Locate the cell with the specified text and output its (x, y) center coordinate. 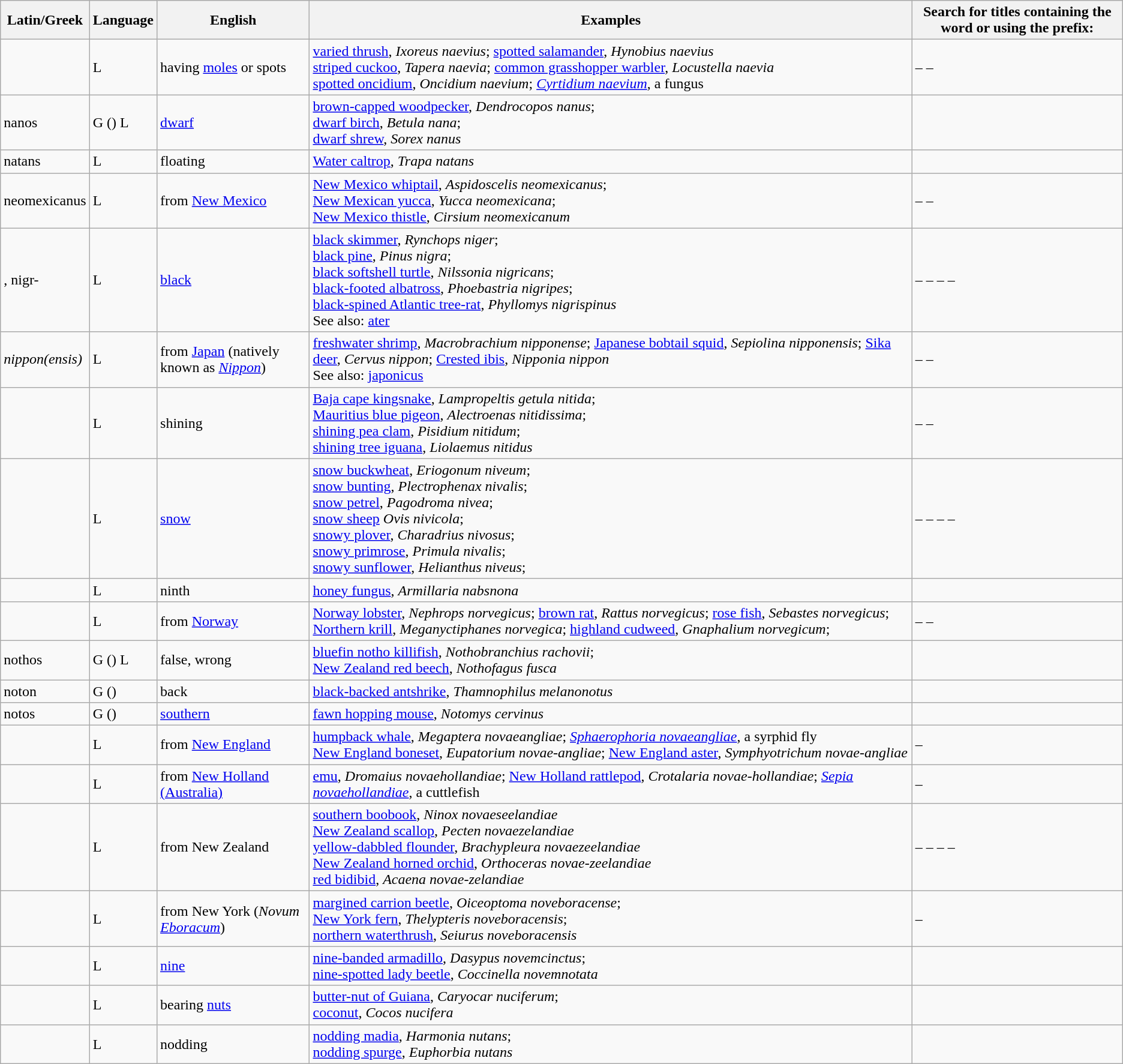
neomexicanus (45, 200)
emu, Dromaius novaehollandiae; New Holland rattlepod, Crotalaria novae-hollandiae; Sepia novaehollandiae, a cuttlefish (611, 784)
noton (45, 691)
nine (233, 966)
nodding (233, 1044)
from New Zealand (233, 847)
butter-nut of Guiana, Caryocar nuciferum; coconut, Cocos nucifera (611, 1005)
nothos (45, 660)
from New England (233, 745)
English (233, 20)
nippon(ensis) (45, 359)
from Japan (natively known as Nippon) (233, 359)
from New York (Novum Eboracum) (233, 919)
brown-capped woodpecker, Dendrocopos nanus; dwarf birch, Betula nana; dwarf shrew, Sorex nanus (611, 122)
southern (233, 714)
Latin/Greek (45, 20)
Search for titles containing the word or using the prefix: (1017, 20)
shining (233, 422)
from Norway (233, 621)
snow (233, 518)
nodding madia, Harmonia nutans; nodding spurge, Euphorbia nutans (611, 1044)
Language (123, 20)
New Mexico whiptail, Aspidoscelis neomexicanus;New Mexican yucca, Yucca neomexicana;New Mexico thistle, Cirsium neomexicanum (611, 200)
, nigr- (45, 280)
bluefin notho killifish, Nothobranchius rachovii; New Zealand red beech, Nothofagus fusca (611, 660)
dwarf (233, 122)
back (233, 691)
from New Mexico (233, 200)
fawn hopping mouse, Notomys cervinus (611, 714)
nanos (45, 122)
black-backed antshrike, Thamnophilus melanonotus (611, 691)
Examples (611, 20)
having moles or spots (233, 67)
bearing nuts (233, 1005)
natans (45, 161)
notos (45, 714)
from New Holland (Australia) (233, 784)
honey fungus, Armillaria nabsnona (611, 590)
Water caltrop, Trapa natans (611, 161)
margined carrion beetle, Oiceoptoma noveboracense; New York fern, Thelypteris noveboracensis; northern waterthrush, Seiurus noveboracensis (611, 919)
false, wrong (233, 660)
black (233, 280)
ninth (233, 590)
nine-banded armadillo, Dasypus novemcinctus; nine-spotted lady beetle, Coccinella novemnotata (611, 966)
floating (233, 161)
